Locate the cell with the specified text and output its (x, y) center coordinate. 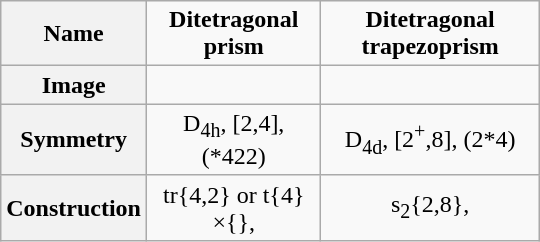
Name (74, 34)
s2{2,8}, (430, 208)
Image (74, 85)
D4h, [2,4], (*422) (233, 140)
tr{4,2} or t{4}×{}, (233, 208)
Symmetry (74, 140)
Ditetragonal trapezoprism (430, 34)
D4d, [2+,8], (2*4) (430, 140)
Construction (74, 208)
Ditetragonal prism (233, 34)
